Return the [X, Y] coordinate for the center point of the cell that contains the specified text.  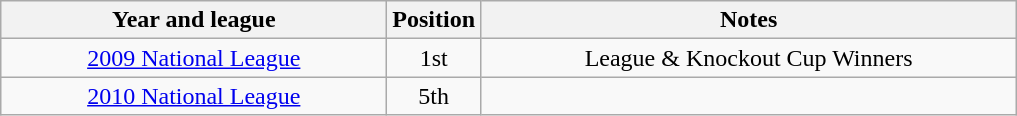
Position [434, 20]
2009 National League [194, 58]
Notes [749, 20]
1st [434, 58]
Year and league [194, 20]
5th [434, 96]
2010 National League [194, 96]
League & Knockout Cup Winners [749, 58]
